Extract the [X, Y] coordinate from the center of the cell holding the provided text.  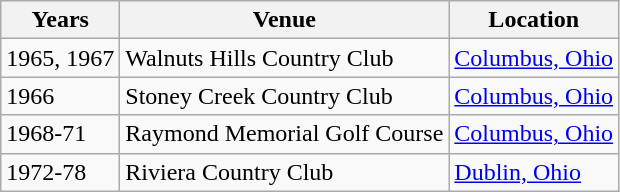
Walnuts Hills Country Club [284, 58]
Stoney Creek Country Club [284, 96]
Riviera Country Club [284, 172]
Years [60, 20]
1965, 1967 [60, 58]
1972-78 [60, 172]
Dublin, Ohio [534, 172]
1968-71 [60, 134]
Venue [284, 20]
1966 [60, 96]
Raymond Memorial Golf Course [284, 134]
Location [534, 20]
